Capture the cell that displays the provided text and extract its [X, Y] central coordinate. 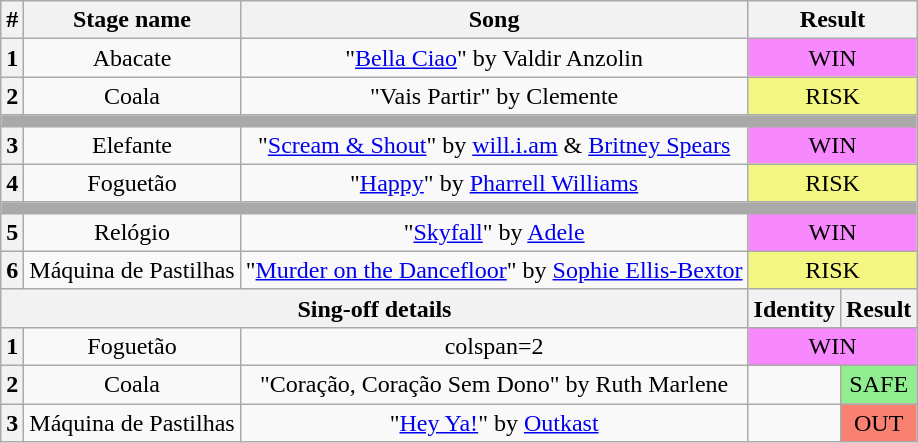
Song [494, 20]
5 [12, 232]
6 [12, 270]
"Coração, Coração Sem Dono" by Ruth Marlene [494, 384]
SAFE [878, 384]
"Murder on the Dancefloor" by Sophie Ellis-Bextor [494, 270]
Sing-off details [374, 308]
Relógio [132, 232]
"Hey Ya!" by Outkast [494, 423]
"Vais Partir" by Clemente [494, 96]
"Happy" by Pharrell Williams [494, 183]
"Skyfall" by Adele [494, 232]
Stage name [132, 20]
OUT [878, 423]
4 [12, 183]
"Scream & Shout" by will.i.am & Britney Spears [494, 145]
"Bella Ciao" by Valdir Anzolin [494, 58]
Identity [794, 308]
Abacate [132, 58]
colspan=2 [494, 346]
Elefante [132, 145]
# [12, 20]
